Identify which cell holds the provided text, then report its (x, y) central coordinate. 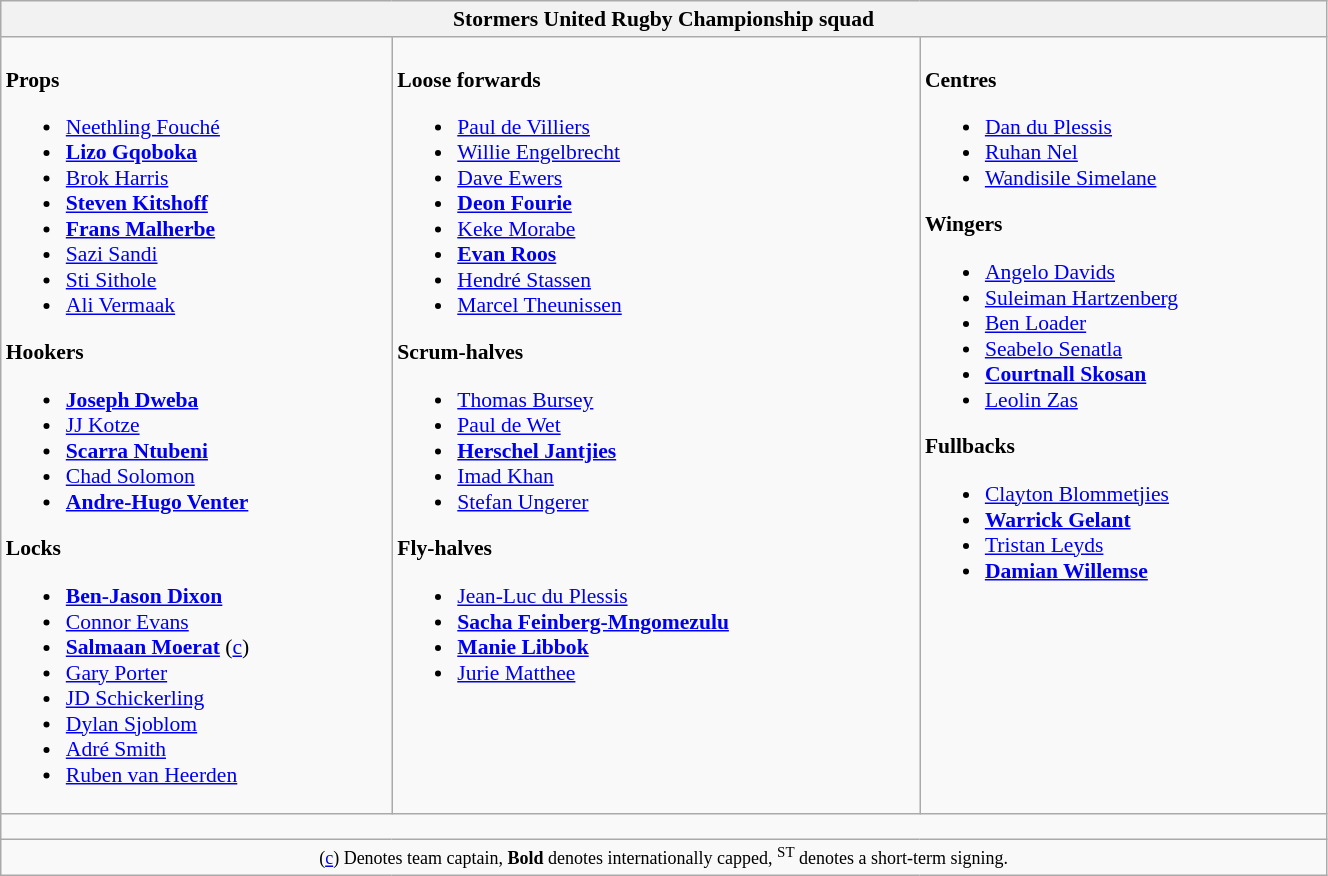
(c) Denotes team captain, Bold denotes internationally capped, ST denotes a short-term signing. (664, 858)
Stormers United Rugby Championship squad (664, 19)
